Extract the [X, Y] coordinate from the center of the cell holding the provided text.  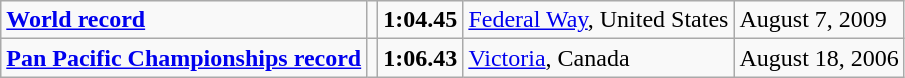
August 18, 2006 [819, 58]
1:06.43 [420, 58]
World record [184, 20]
Federal Way, United States [598, 20]
1:04.45 [420, 20]
August 7, 2009 [819, 20]
Victoria, Canada [598, 58]
Pan Pacific Championships record [184, 58]
